Identify which cell holds the provided text, then report its (X, Y) central coordinate. 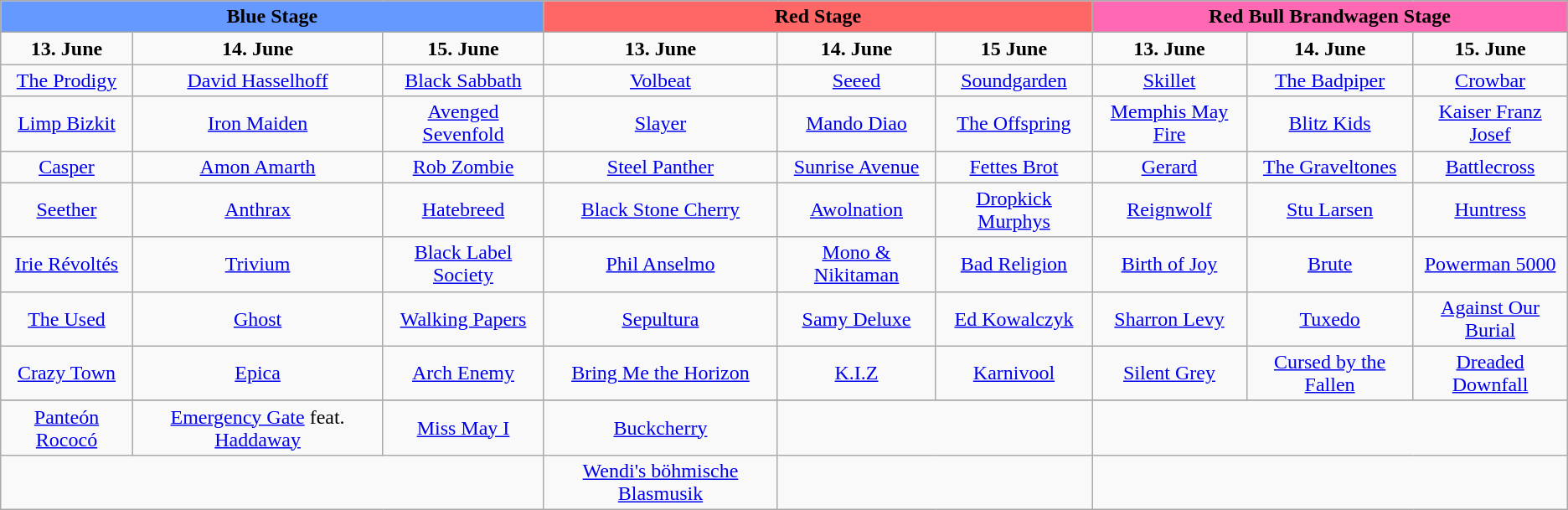
Sepultura (660, 318)
Steel Panther (660, 167)
Buckcherry (660, 427)
Casper (67, 167)
Wendi's böhmische Blasmusik (660, 482)
Emergency Gate feat. Haddaway (258, 427)
The Graveltones (1330, 167)
Trivium (258, 265)
Bring Me the Horizon (660, 373)
Stu Larsen (1330, 209)
Mando Diao (856, 124)
Kaiser Franz Josef (1490, 124)
Awolnation (856, 209)
Crowbar (1490, 80)
Amon Amarth (258, 167)
Hatebreed (463, 209)
15 June (1014, 49)
Dreaded Downfall (1490, 373)
Brute (1330, 265)
The Badpiper (1330, 80)
Bad Religion (1014, 265)
Epica (258, 373)
Iron Maiden (258, 124)
Gerard (1169, 167)
Irie Révoltés (67, 265)
Birth of Joy (1169, 265)
Red Stage (818, 17)
Ed Kowalczyk (1014, 318)
Soundgarden (1014, 80)
Black Label Society (463, 265)
Powerman 5000 (1490, 265)
Walking Papers (463, 318)
David Hasselhoff (258, 80)
Cursed by the Fallen (1330, 373)
Volbeat (660, 80)
Black Sabbath (463, 80)
Huntress (1490, 209)
Dropkick Murphys (1014, 209)
Reignwolf (1169, 209)
Samy Deluxe (856, 318)
Seeed (856, 80)
Tuxedo (1330, 318)
Ghost (258, 318)
The Offspring (1014, 124)
Sunrise Avenue (856, 167)
Against Our Burial (1490, 318)
K.I.Z (856, 373)
The Prodigy (67, 80)
Sharron Levy (1169, 318)
Rob Zombie (463, 167)
The Used (67, 318)
Arch Enemy (463, 373)
Limp Bizkit (67, 124)
Karnivool (1014, 373)
Slayer (660, 124)
Memphis May Fire (1169, 124)
Crazy Town (67, 373)
Anthrax (258, 209)
Red Bull Brandwagen Stage (1330, 17)
Silent Grey (1169, 373)
Phil Anselmo (660, 265)
Skillet (1169, 80)
Avenged Sevenfold (463, 124)
Blue Stage (272, 17)
Mono & Nikitaman (856, 265)
Battlecross (1490, 167)
Black Stone Cherry (660, 209)
Panteón Rococó (67, 427)
Seether (67, 209)
Miss May I (463, 427)
Fettes Brot (1014, 167)
Blitz Kids (1330, 124)
